Determine the [x, y] coordinate at the center of the cell enclosing the given text.  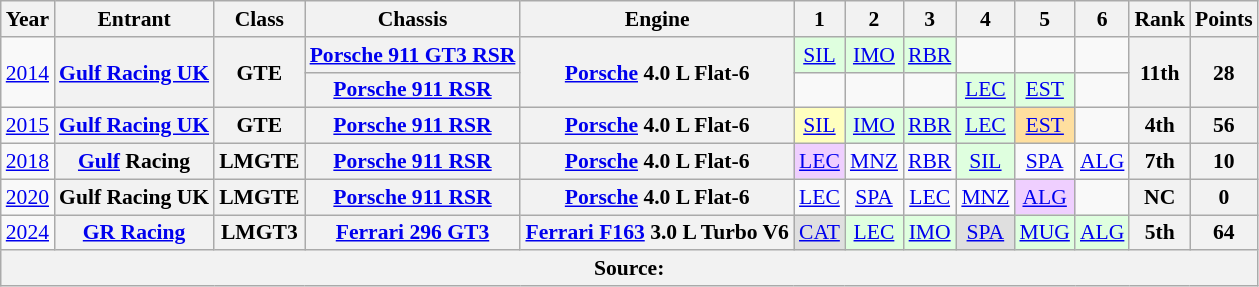
Rank [1160, 19]
2018 [28, 162]
NC [1160, 197]
6 [1102, 19]
Entrant [134, 19]
3 [930, 19]
Porsche 911 GT3 RSR [413, 55]
Engine [657, 19]
0 [1224, 197]
2020 [28, 197]
4th [1160, 126]
Class [259, 19]
64 [1224, 233]
Source: [630, 269]
GR Racing [134, 233]
2 [874, 19]
1 [820, 19]
56 [1224, 126]
10 [1224, 162]
MUG [1044, 233]
2024 [28, 233]
7th [1160, 162]
2014 [28, 72]
Year [28, 19]
Points [1224, 19]
11th [1160, 72]
Ferrari F163 3.0 L Turbo V6 [657, 233]
Gulf Racing [134, 162]
Ferrari 296 GT3 [413, 233]
2015 [28, 126]
4 [985, 19]
Chassis [413, 19]
LMGT3 [259, 233]
CAT [820, 233]
5 [1044, 19]
5th [1160, 233]
28 [1224, 72]
